Search for the cell housing the specified text and yield its [x, y] center coordinate. 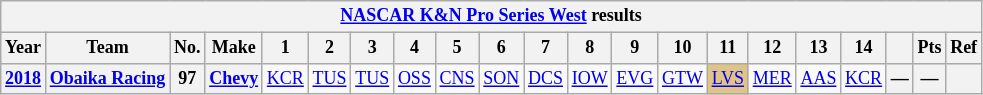
6 [502, 48]
DCS [546, 78]
No. [188, 48]
EVG [635, 78]
Chevy [234, 78]
1 [285, 48]
IOW [590, 78]
Pts [930, 48]
GTW [683, 78]
Team [107, 48]
MER [772, 78]
5 [457, 48]
7 [546, 48]
SON [502, 78]
13 [818, 48]
Make [234, 48]
9 [635, 48]
2 [330, 48]
OSS [415, 78]
LVS [728, 78]
AAS [818, 78]
CNS [457, 78]
10 [683, 48]
14 [864, 48]
Obaika Racing [107, 78]
NASCAR K&N Pro Series West results [492, 16]
11 [728, 48]
3 [372, 48]
12 [772, 48]
Year [24, 48]
Ref [964, 48]
8 [590, 48]
2018 [24, 78]
4 [415, 48]
97 [188, 78]
